For the text-containing cell, return its midpoint in (X, Y) coordinate format. 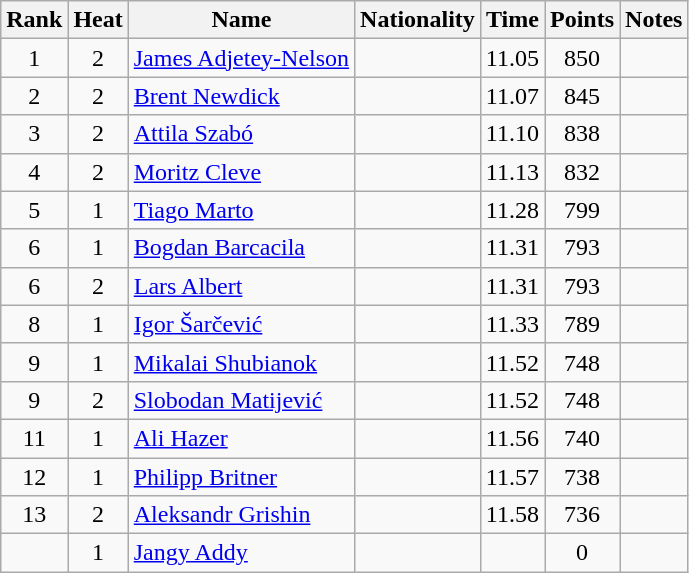
Jangy Addy (241, 553)
11.05 (512, 58)
Bogdan Barcacila (241, 248)
11.13 (512, 172)
5 (34, 210)
Ali Hazer (241, 438)
11.58 (512, 515)
James Adjetey-Nelson (241, 58)
11 (34, 438)
738 (582, 477)
Attila Szabó (241, 134)
Mikalai Shubianok (241, 362)
Igor Šarčević (241, 324)
Time (512, 20)
Heat (98, 20)
Nationality (418, 20)
Points (582, 20)
13 (34, 515)
Moritz Cleve (241, 172)
11.10 (512, 134)
Brent Newdick (241, 96)
740 (582, 438)
11.28 (512, 210)
11.57 (512, 477)
845 (582, 96)
Tiago Marto (241, 210)
799 (582, 210)
Rank (34, 20)
0 (582, 553)
832 (582, 172)
4 (34, 172)
Name (241, 20)
789 (582, 324)
8 (34, 324)
838 (582, 134)
Slobodan Matijević (241, 400)
Aleksandr Grishin (241, 515)
11.33 (512, 324)
Philipp Britner (241, 477)
12 (34, 477)
850 (582, 58)
Notes (654, 20)
736 (582, 515)
11.56 (512, 438)
Lars Albert (241, 286)
11.07 (512, 96)
3 (34, 134)
